Find where the given text appears and provide that cell's center as [X, Y] coordinate. 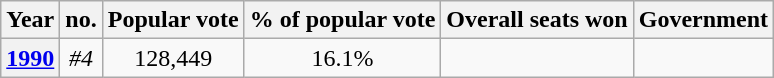
Popular vote [173, 20]
Year [30, 20]
16.1% [342, 58]
128,449 [173, 58]
Overall seats won [537, 20]
Government [703, 20]
% of popular vote [342, 20]
no. [81, 20]
#4 [81, 58]
1990 [30, 58]
